Locate the cell with the specified text and output its [X, Y] center coordinate. 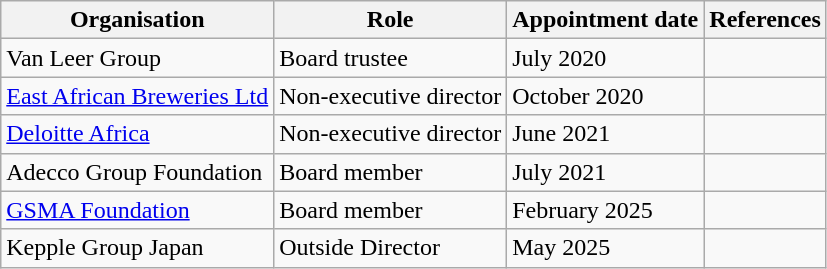
October 2020 [606, 96]
June 2021 [606, 134]
Van Leer Group [138, 58]
May 2025 [606, 248]
July 2021 [606, 172]
July 2020 [606, 58]
GSMA Foundation [138, 210]
East African Breweries Ltd [138, 96]
Appointment date [606, 20]
References [766, 20]
February 2025 [606, 210]
Role [390, 20]
Organisation [138, 20]
Board trustee [390, 58]
Deloitte Africa [138, 134]
Outside Director [390, 248]
Kepple Group Japan [138, 248]
Adecco Group Foundation [138, 172]
